Return (x, y) of the center of cell containing provided text 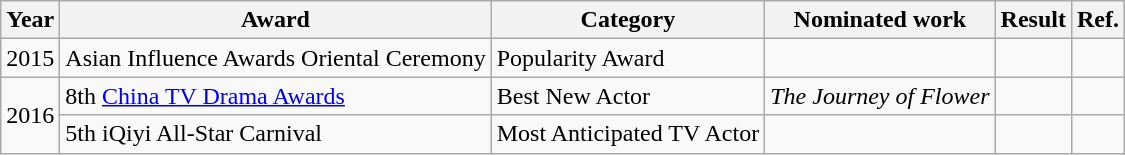
Ref. (1098, 20)
Award (276, 20)
5th iQiyi All-Star Carnival (276, 134)
Result (1033, 20)
Nominated work (880, 20)
Category (628, 20)
Asian Influence Awards Oriental Ceremony (276, 58)
The Journey of Flower (880, 96)
Popularity Award (628, 58)
Most Anticipated TV Actor (628, 134)
Year (30, 20)
8th China TV Drama Awards (276, 96)
Best New Actor (628, 96)
2015 (30, 58)
2016 (30, 115)
